Output the [X, Y] coordinate of the center of the cell containing the given text.  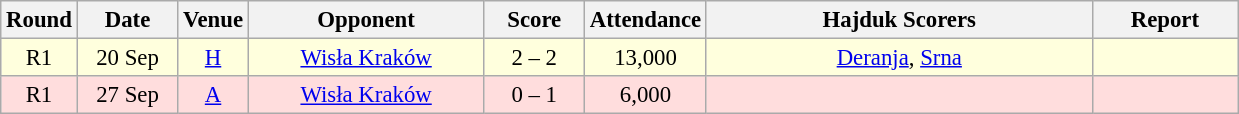
Venue [214, 20]
Opponent [366, 20]
2 – 2 [534, 58]
H [214, 58]
6,000 [646, 95]
13,000 [646, 58]
Hajduk Scorers [899, 20]
Round [39, 20]
27 Sep [128, 95]
Report [1165, 20]
A [214, 95]
Score [534, 20]
0 – 1 [534, 95]
Deranja, Srna [899, 58]
Date [128, 20]
20 Sep [128, 58]
Attendance [646, 20]
